For the text-containing cell, return its midpoint in (X, Y) coordinate format. 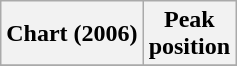
Chart (2006) (72, 34)
Peakposition (189, 34)
